Detect which cell encompasses the target text, then output its (X, Y) center coordinate. 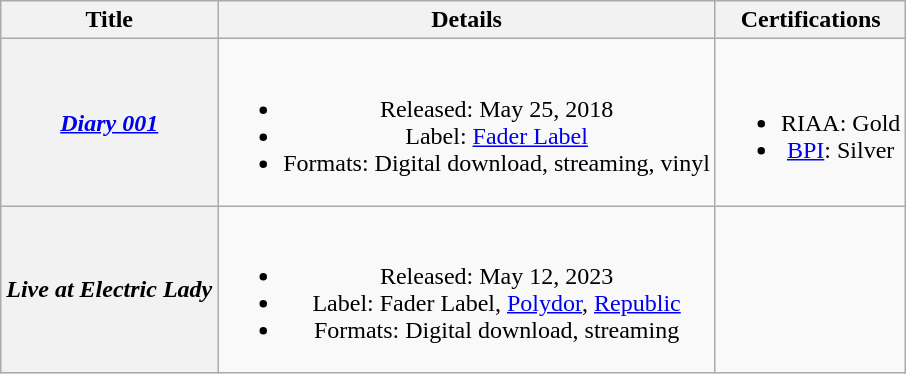
Details (467, 20)
Live at Electric Lady (110, 290)
Released: May 25, 2018Label: Fader LabelFormats: Digital download, streaming, vinyl (467, 122)
Certifications (810, 20)
RIAA: GoldBPI: Silver (810, 122)
Title (110, 20)
Released: May 12, 2023Label: Fader Label, Polydor, RepublicFormats: Digital download, streaming (467, 290)
Diary 001 (110, 122)
